Identify which cell holds the provided text, then report its [x, y] central coordinate. 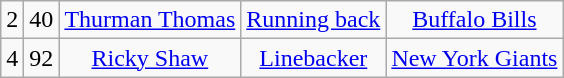
2 [12, 20]
92 [42, 58]
40 [42, 20]
Thurman Thomas [150, 20]
Ricky Shaw [150, 58]
Running back [314, 20]
New York Giants [474, 58]
Buffalo Bills [474, 20]
Linebacker [314, 58]
4 [12, 58]
